Output the [X, Y] coordinate of the center of the cell containing the given text.  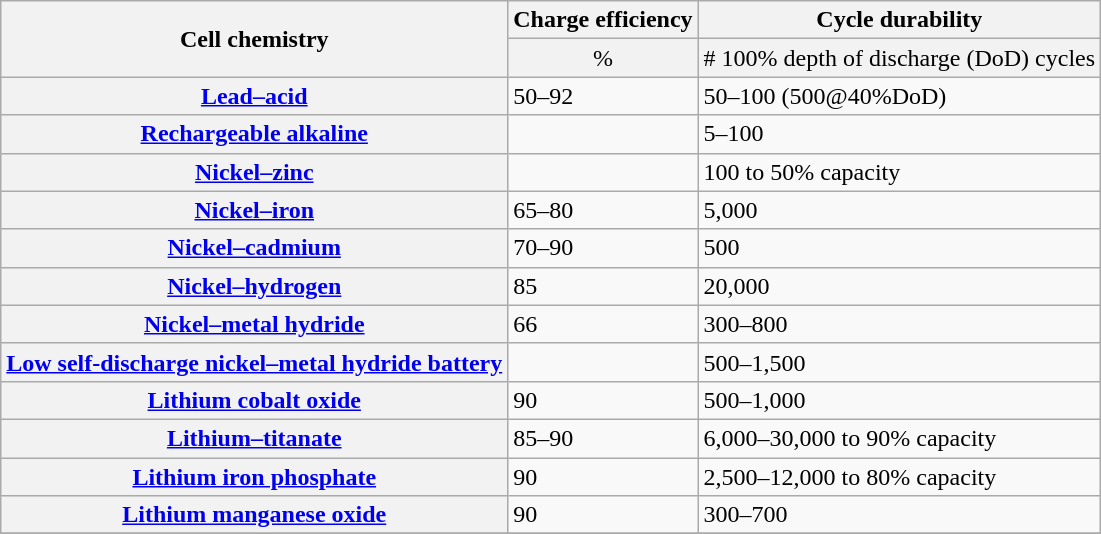
Nickel–hydrogen [254, 286]
500–1,000 [900, 400]
Nickel–iron [254, 210]
85 [603, 286]
5–100 [900, 134]
Rechargeable alkaline [254, 134]
65–80 [603, 210]
100 to 50% capacity [900, 172]
% [603, 58]
Lithium–titanate [254, 438]
Lead–acid [254, 96]
Charge efficiency [603, 20]
Cycle durability [900, 20]
20,000 [900, 286]
Cell chemistry [254, 39]
70–90 [603, 248]
50–92 [603, 96]
500 [900, 248]
Lithium manganese oxide [254, 515]
300–800 [900, 324]
Lithium iron phosphate [254, 477]
Low self-discharge nickel–metal hydride battery [254, 362]
500–1,500 [900, 362]
Nickel–cadmium [254, 248]
66 [603, 324]
# 100% depth of discharge (DoD) cycles [900, 58]
Lithium cobalt oxide [254, 400]
6,000–30,000 to 90% capacity [900, 438]
50–100 (500@40%DoD) [900, 96]
2,500–12,000 to 80% capacity [900, 477]
Nickel–zinc [254, 172]
Nickel–metal hydride [254, 324]
85–90 [603, 438]
5,000 [900, 210]
300–700 [900, 515]
